Return the (X, Y) coordinate for the center point of the cell that contains the specified text.  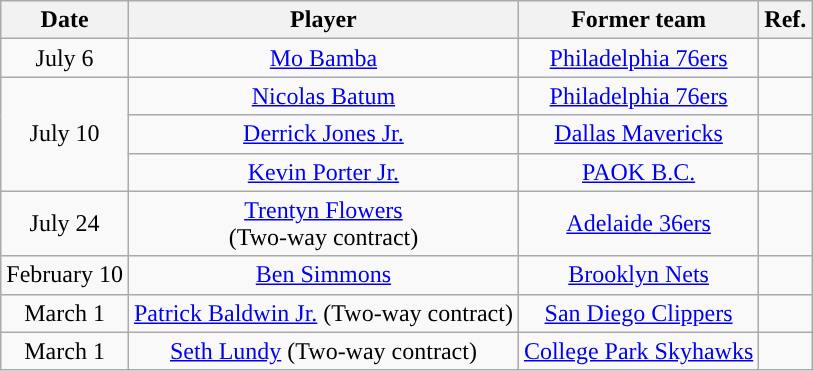
Former team (638, 20)
Mo Bamba (323, 58)
Date (65, 20)
Ref. (786, 20)
July 10 (65, 134)
Player (323, 20)
Brooklyn Nets (638, 275)
February 10 (65, 275)
Trentyn Flowers(Two-way contract) (323, 224)
July 24 (65, 224)
San Diego Clippers (638, 313)
July 6 (65, 58)
College Park Skyhawks (638, 351)
Derrick Jones Jr. (323, 134)
PAOK B.C. (638, 172)
Dallas Mavericks (638, 134)
Seth Lundy (Two-way contract) (323, 351)
Patrick Baldwin Jr. (Two-way contract) (323, 313)
Ben Simmons (323, 275)
Adelaide 36ers (638, 224)
Nicolas Batum (323, 96)
Kevin Porter Jr. (323, 172)
